Return the [X, Y] coordinate for the center point of the cell that contains the specified text.  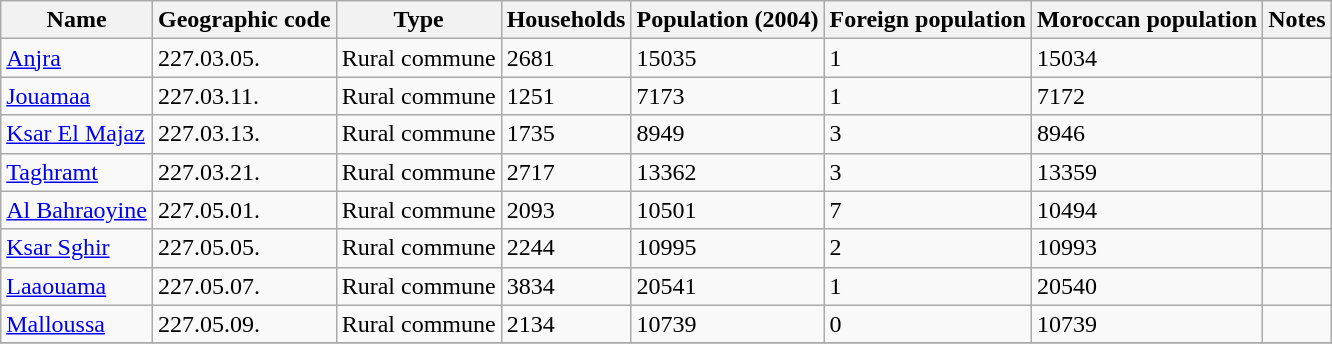
Geographic code [244, 20]
227.05.05. [244, 248]
Malloussa [77, 324]
Taghramt [77, 172]
Ksar El Majaz [77, 134]
227.05.09. [244, 324]
20540 [1146, 286]
Type [418, 20]
7 [928, 210]
227.05.07. [244, 286]
10995 [728, 248]
227.03.21. [244, 172]
0 [928, 324]
Population (2004) [728, 20]
2717 [566, 172]
8946 [1146, 134]
13362 [728, 172]
15034 [1146, 58]
Anjra [77, 58]
Moroccan population [1146, 20]
2244 [566, 248]
Name [77, 20]
2681 [566, 58]
227.03.11. [244, 96]
227.03.13. [244, 134]
Laaouama [77, 286]
8949 [728, 134]
Al Bahraoyine [77, 210]
10494 [1146, 210]
10501 [728, 210]
15035 [728, 58]
Jouamaa [77, 96]
1735 [566, 134]
7172 [1146, 96]
Notes [1297, 20]
Households [566, 20]
2134 [566, 324]
13359 [1146, 172]
Ksar Sghir [77, 248]
7173 [728, 96]
227.03.05. [244, 58]
3834 [566, 286]
227.05.01. [244, 210]
Foreign population [928, 20]
2093 [566, 210]
1251 [566, 96]
2 [928, 248]
20541 [728, 286]
10993 [1146, 248]
